Search for the cell housing the specified text and yield its [X, Y] center coordinate. 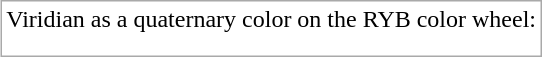
Viridian as a quaternary color on the RYB color wheel: [272, 19]
